Search for the cell housing the specified text and yield its (X, Y) center coordinate. 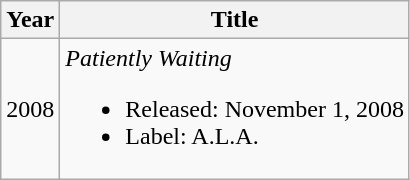
Patiently WaitingReleased: November 1, 2008Label: A.L.A. (235, 109)
2008 (30, 109)
Year (30, 20)
Title (235, 20)
